Determine the [X, Y] coordinate at the center of the cell enclosing the given text.  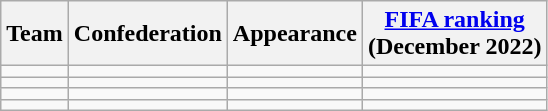
Confederation [148, 34]
Team [35, 34]
FIFA ranking(December 2022) [454, 34]
Appearance [294, 34]
